Locate the cell with the specified text and output its (x, y) center coordinate. 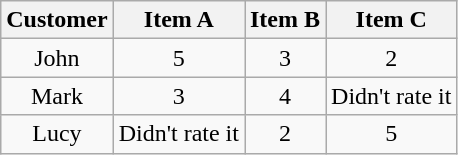
John (57, 58)
Item C (392, 20)
Item B (284, 20)
Customer (57, 20)
Lucy (57, 134)
Item A (178, 20)
Mark (57, 96)
4 (284, 96)
